Locate the cell with the specified text and output its (x, y) center coordinate. 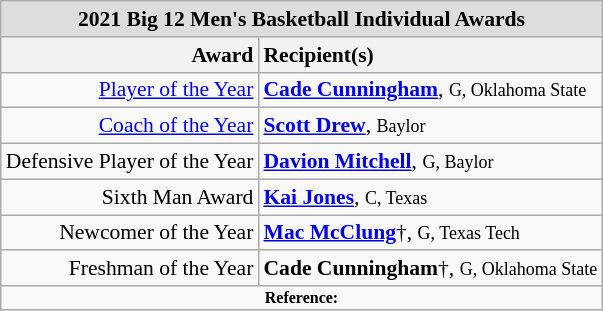
Cade Cunningham, G, Oklahoma State (430, 90)
Award (130, 55)
Player of the Year (130, 90)
Recipient(s) (430, 55)
Reference: (302, 298)
Defensive Player of the Year (130, 162)
Kai Jones, C, Texas (430, 197)
Newcomer of the Year (130, 233)
Scott Drew, Baylor (430, 126)
2021 Big 12 Men's Basketball Individual Awards (302, 19)
Mac McClung†, G, Texas Tech (430, 233)
Freshman of the Year (130, 269)
Cade Cunningham†, G, Oklahoma State (430, 269)
Coach of the Year (130, 126)
Davion Mitchell, G, Baylor (430, 162)
Sixth Man Award (130, 197)
